Capture the cell that displays the provided text and extract its (x, y) central coordinate. 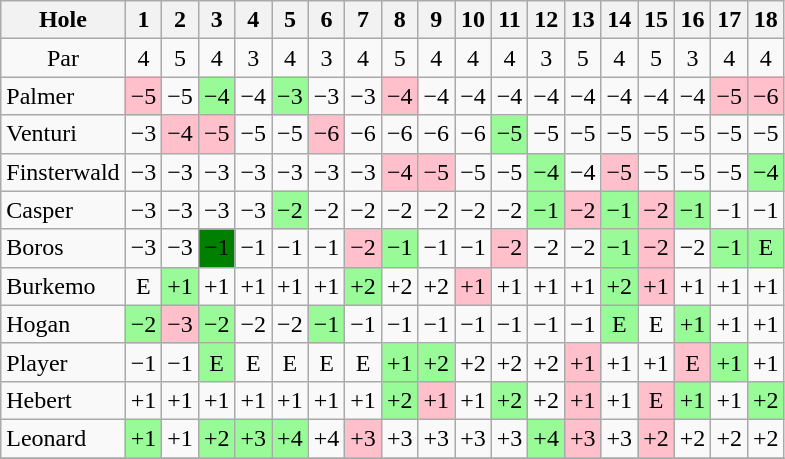
Burkemo (63, 286)
1 (144, 20)
16 (692, 20)
Hogan (63, 324)
9 (436, 20)
Player (63, 362)
Palmer (63, 96)
Finsterwald (63, 172)
18 (766, 20)
10 (474, 20)
12 (546, 20)
6 (326, 20)
Hole (63, 20)
Venturi (63, 134)
8 (400, 20)
Boros (63, 248)
13 (582, 20)
17 (730, 20)
15 (656, 20)
2 (180, 20)
7 (364, 20)
Casper (63, 210)
Par (63, 58)
11 (510, 20)
Leonard (63, 438)
Hebert (63, 400)
14 (620, 20)
